Return [x, y] of the center of cell containing provided text 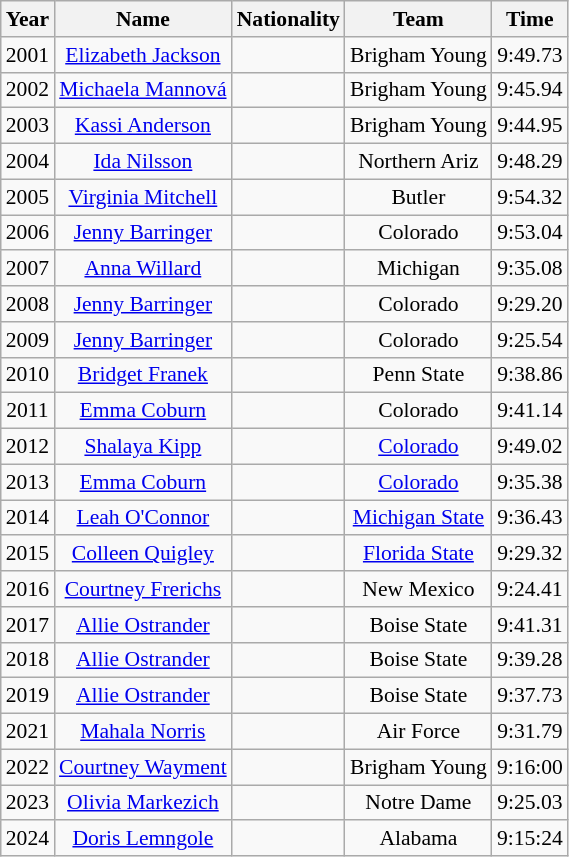
2016 [28, 589]
9:15:24 [530, 839]
Mahala Norris [143, 732]
Michigan State [418, 518]
New Mexico [418, 589]
Year [28, 19]
2006 [28, 233]
2014 [28, 518]
2019 [28, 696]
Courtney Frerichs [143, 589]
2017 [28, 625]
9:45.94 [530, 90]
2003 [28, 126]
9:35.38 [530, 482]
9:41.31 [530, 625]
2002 [28, 90]
9:53.04 [530, 233]
Nationality [288, 19]
Team [418, 19]
9:49.02 [530, 447]
9:44.95 [530, 126]
2004 [28, 162]
2024 [28, 839]
9:25.03 [530, 803]
2007 [28, 269]
Kassi Anderson [143, 126]
9:25.54 [530, 340]
2023 [28, 803]
Name [143, 19]
2013 [28, 482]
Courtney Wayment [143, 767]
9:48.29 [530, 162]
9:54.32 [530, 197]
Virginia Mitchell [143, 197]
9:29.32 [530, 554]
Northern Ariz [418, 162]
Colleen Quigley [143, 554]
9:36.43 [530, 518]
2005 [28, 197]
Doris Lemngole [143, 839]
Butler [418, 197]
9:39.28 [530, 660]
2021 [28, 732]
9:49.73 [530, 55]
Penn State [418, 375]
Air Force [418, 732]
Olivia Markezich [143, 803]
Michaela Mannová [143, 90]
9:37.73 [530, 696]
2011 [28, 411]
9:16:00 [530, 767]
Anna Willard [143, 269]
9:35.08 [530, 269]
Shalaya Kipp [143, 447]
9:38.86 [530, 375]
Notre Dame [418, 803]
2015 [28, 554]
Bridget Franek [143, 375]
2022 [28, 767]
2012 [28, 447]
2001 [28, 55]
Michigan [418, 269]
2018 [28, 660]
9:31.79 [530, 732]
2008 [28, 304]
Ida Nilsson [143, 162]
Time [530, 19]
9:29.20 [530, 304]
9:41.14 [530, 411]
2010 [28, 375]
Elizabeth Jackson [143, 55]
Florida State [418, 554]
9:24.41 [530, 589]
Alabama [418, 839]
Leah O'Connor [143, 518]
2009 [28, 340]
